Return [X, Y] of the center of cell containing provided text 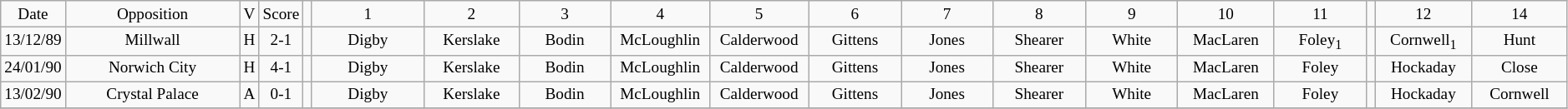
Millwall [152, 41]
3 [565, 14]
Date [33, 14]
Crystal Palace [152, 95]
2-1 [281, 41]
11 [1320, 14]
Cornwell [1520, 95]
Score [281, 14]
A [249, 95]
2 [472, 14]
Close [1520, 68]
Cornwell1 [1423, 41]
1 [368, 14]
V [249, 14]
9 [1132, 14]
0-1 [281, 95]
7 [947, 14]
6 [855, 14]
5 [759, 14]
8 [1039, 14]
14 [1520, 14]
12 [1423, 14]
Opposition [152, 14]
4-1 [281, 68]
Norwich City [152, 68]
10 [1226, 14]
13/02/90 [33, 95]
24/01/90 [33, 68]
13/12/89 [33, 41]
Foley1 [1320, 41]
Hunt [1520, 41]
4 [660, 14]
